Scan for the cell matching the given text and deliver its [x, y] coordinate at center. 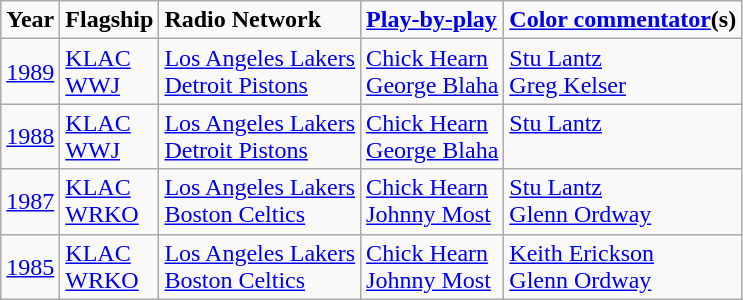
Stu Lantz [623, 136]
Flagship [110, 20]
Stu LantzGlenn Ordway [623, 202]
Play-by-play [432, 20]
Stu LantzGreg Kelser [623, 72]
Year [30, 20]
Keith EricksonGlenn Ordway [623, 266]
1988 [30, 136]
1985 [30, 266]
1989 [30, 72]
1987 [30, 202]
Radio Network [260, 20]
Color commentator(s) [623, 20]
